Search for the cell housing the specified text and yield its [x, y] center coordinate. 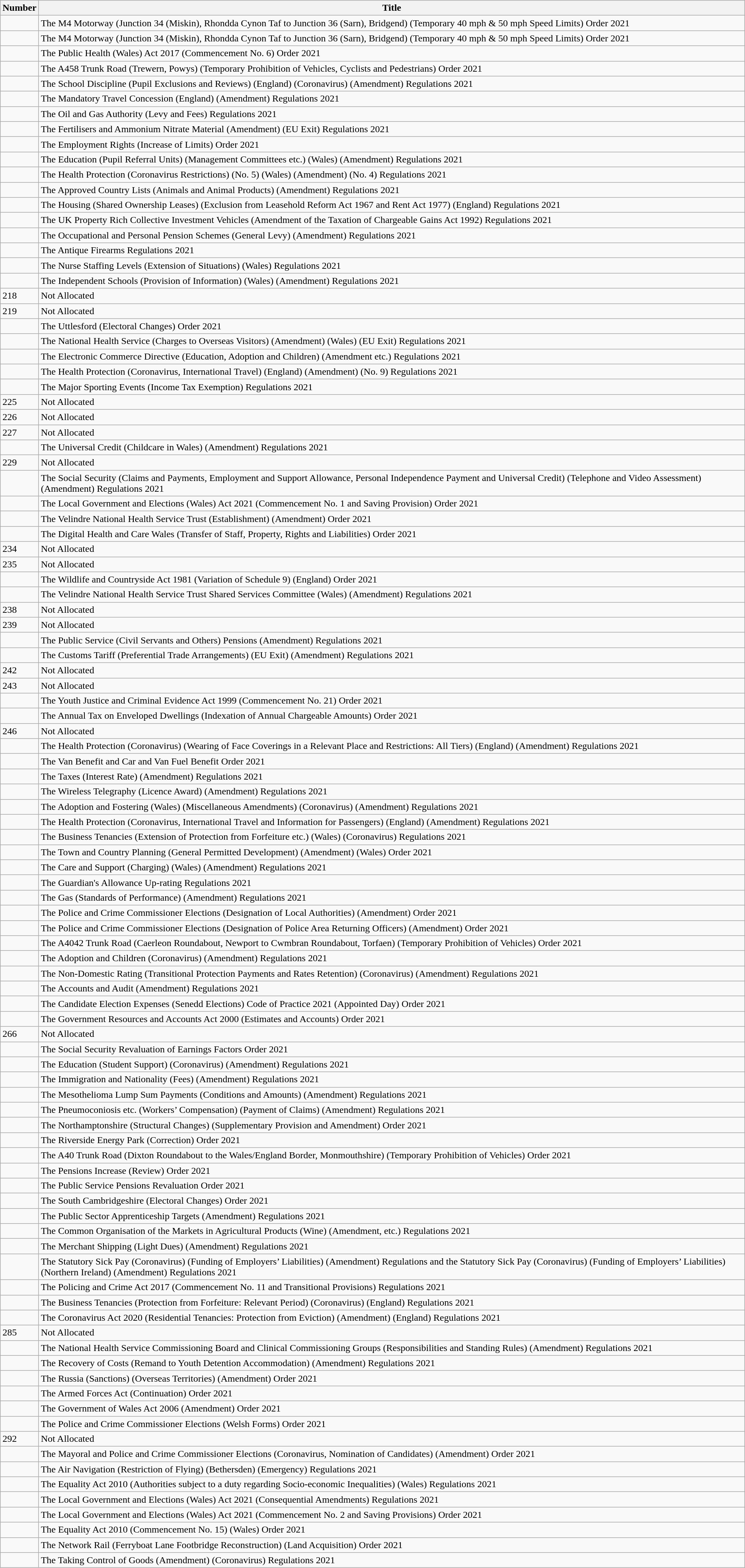
The Mandatory Travel Concession (England) (Amendment) Regulations 2021 [392, 99]
The National Health Service Commissioning Board and Clinical Commissioning Groups (Responsibilities and Standing Rules) (Amendment) Regulations 2021 [392, 1348]
The Uttlesford (Electoral Changes) Order 2021 [392, 326]
The Approved Country Lists (Animals and Animal Products) (Amendment) Regulations 2021 [392, 190]
The Recovery of Costs (Remand to Youth Detention Accommodation) (Amendment) Regulations 2021 [392, 1363]
234 [20, 549]
219 [20, 311]
The Police and Crime Commissioner Elections (Welsh Forms) Order 2021 [392, 1423]
266 [20, 1034]
The Business Tenancies (Extension of Protection from Forfeiture etc.) (Wales) (Coronavirus) Regulations 2021 [392, 837]
The Business Tenancies (Protection from Forfeiture: Relevant Period) (Coronavirus) (England) Regulations 2021 [392, 1302]
The Adoption and Fostering (Wales) (Miscellaneous Amendments) (Coronavirus) (Amendment) Regulations 2021 [392, 807]
The Education (Pupil Referral Units) (Management Committees etc.) (Wales) (Amendment) Regulations 2021 [392, 159]
218 [20, 296]
The Care and Support (Charging) (Wales) (Amendment) Regulations 2021 [392, 867]
225 [20, 402]
The Merchant Shipping (Light Dues) (Amendment) Regulations 2021 [392, 1246]
229 [20, 463]
The Van Benefit and Car and Van Fuel Benefit Order 2021 [392, 761]
The Health Protection (Coronavirus, International Travel) (England) (Amendment) (No. 9) Regulations 2021 [392, 371]
The Gas (Standards of Performance) (Amendment) Regulations 2021 [392, 897]
The Coronavirus Act 2020 (Residential Tenancies: Protection from Eviction) (Amendment) (England) Regulations 2021 [392, 1318]
The Taking Control of Goods (Amendment) (Coronavirus) Regulations 2021 [392, 1560]
The Employment Rights (Increase of Limits) Order 2021 [392, 144]
The Town and Country Planning (General Permitted Development) (Amendment) (Wales) Order 2021 [392, 852]
The Public Service (Civil Servants and Others) Pensions (Amendment) Regulations 2021 [392, 640]
Title [392, 8]
The Nurse Staffing Levels (Extension of Situations) (Wales) Regulations 2021 [392, 266]
285 [20, 1333]
The Education (Student Support) (Coronavirus) (Amendment) Regulations 2021 [392, 1064]
The Social Security Revaluation of Earnings Factors Order 2021 [392, 1049]
The Air Navigation (Restriction of Flying) (Bethersden) (Emergency) Regulations 2021 [392, 1469]
The Pensions Increase (Review) Order 2021 [392, 1170]
The Policing and Crime Act 2017 (Commencement No. 11 and Transitional Provisions) Regulations 2021 [392, 1287]
The Pneumoconiosis etc. (Workers’ Compensation) (Payment of Claims) (Amendment) Regulations 2021 [392, 1110]
The Fertilisers and Ammonium Nitrate Material (Amendment) (EU Exit) Regulations 2021 [392, 129]
246 [20, 731]
The Government of Wales Act 2006 (Amendment) Order 2021 [392, 1408]
The A4042 Trunk Road (Caerleon Roundabout, Newport to Cwmbran Roundabout, Torfaen) (Temporary Prohibition of Vehicles) Order 2021 [392, 943]
The Wireless Telegraphy (Licence Award) (Amendment) Regulations 2021 [392, 792]
226 [20, 417]
The Oil and Gas Authority (Levy and Fees) Regulations 2021 [392, 114]
The Taxes (Interest Rate) (Amendment) Regulations 2021 [392, 776]
The Northamptonshire (Structural Changes) (Supplementary Provision and Amendment) Order 2021 [392, 1125]
The Universal Credit (Childcare in Wales) (Amendment) Regulations 2021 [392, 448]
292 [20, 1439]
The Public Sector Apprenticeship Targets (Amendment) Regulations 2021 [392, 1216]
The Customs Tariff (Preferential Trade Arrangements) (EU Exit) (Amendment) Regulations 2021 [392, 655]
The A458 Trunk Road (Trewern, Powys) (Temporary Prohibition of Vehicles, Cyclists and Pedestrians) Order 2021 [392, 68]
The Youth Justice and Criminal Evidence Act 1999 (Commencement No. 21) Order 2021 [392, 701]
The Immigration and Nationality (Fees) (Amendment) Regulations 2021 [392, 1079]
The UK Property Rich Collective Investment Vehicles (Amendment of the Taxation of Chargeable Gains Act 1992) Regulations 2021 [392, 220]
The National Health Service (Charges to Overseas Visitors) (Amendment) (Wales) (EU Exit) Regulations 2021 [392, 341]
The Antique Firearms Regulations 2021 [392, 250]
The Local Government and Elections (Wales) Act 2021 (Commencement No. 1 and Saving Provision) Order 2021 [392, 504]
The Housing (Shared Ownership Leases) (Exclusion from Leasehold Reform Act 1967 and Rent Act 1977) (England) Regulations 2021 [392, 205]
The Health Protection (Coronavirus Restrictions) (No. 5) (Wales) (Amendment) (No. 4) Regulations 2021 [392, 174]
The School Discipline (Pupil Exclusions and Reviews) (England) (Coronavirus) (Amendment) Regulations 2021 [392, 84]
The Occupational and Personal Pension Schemes (General Levy) (Amendment) Regulations 2021 [392, 235]
The Public Health (Wales) Act 2017 (Commencement No. 6) Order 2021 [392, 53]
The Government Resources and Accounts Act 2000 (Estimates and Accounts) Order 2021 [392, 1019]
The Non-Domestic Rating (Transitional Protection Payments and Rates Retention) (Coronavirus) (Amendment) Regulations 2021 [392, 974]
The Mayoral and Police and Crime Commissioner Elections (Coronavirus, Nomination of Candidates) (Amendment) Order 2021 [392, 1454]
The Accounts and Audit (Amendment) Regulations 2021 [392, 989]
227 [20, 432]
235 [20, 564]
The Health Protection (Coronavirus, International Travel and Information for Passengers) (England) (Amendment) Regulations 2021 [392, 822]
The Equality Act 2010 (Authorities subject to a duty regarding Socio-economic Inequalities) (Wales) Regulations 2021 [392, 1484]
The Electronic Commerce Directive (Education, Adoption and Children) (Amendment etc.) Regulations 2021 [392, 356]
242 [20, 670]
The Adoption and Children (Coronavirus) (Amendment) Regulations 2021 [392, 958]
The South Cambridgeshire (Electoral Changes) Order 2021 [392, 1201]
The Candidate Election Expenses (Senedd Elections) Code of Practice 2021 (Appointed Day) Order 2021 [392, 1004]
243 [20, 685]
The Russia (Sanctions) (Overseas Territories) (Amendment) Order 2021 [392, 1378]
The Riverside Energy Park (Correction) Order 2021 [392, 1140]
The Police and Crime Commissioner Elections (Designation of Local Authorities) (Amendment) Order 2021 [392, 913]
The Digital Health and Care Wales (Transfer of Staff, Property, Rights and Liabilities) Order 2021 [392, 534]
The Guardian's Allowance Up-rating Regulations 2021 [392, 882]
The Velindre National Health Service Trust Shared Services Committee (Wales) (Amendment) Regulations 2021 [392, 594]
The Local Government and Elections (Wales) Act 2021 (Commencement No. 2 and Saving Provisions) Order 2021 [392, 1515]
The Annual Tax on Enveloped Dwellings (Indexation of Annual Chargeable Amounts) Order 2021 [392, 716]
The Equality Act 2010 (Commencement No. 15) (Wales) Order 2021 [392, 1530]
Number [20, 8]
238 [20, 610]
The Armed Forces Act (Continuation) Order 2021 [392, 1393]
The Major Sporting Events (Income Tax Exemption) Regulations 2021 [392, 387]
The Public Service Pensions Revaluation Order 2021 [392, 1186]
239 [20, 625]
The Network Rail (Ferryboat Lane Footbridge Reconstruction) (Land Acquisition) Order 2021 [392, 1545]
The Independent Schools (Provision of Information) (Wales) (Amendment) Regulations 2021 [392, 281]
The Common Organisation of the Markets in Agricultural Products (Wine) (Amendment, etc.) Regulations 2021 [392, 1231]
The A40 Trunk Road (Dixton Roundabout to the Wales/England Border, Monmouthshire) (Temporary Prohibition of Vehicles) Order 2021 [392, 1155]
The Police and Crime Commissioner Elections (Designation of Police Area Returning Officers) (Amendment) Order 2021 [392, 928]
The Wildlife and Countryside Act 1981 (Variation of Schedule 9) (England) Order 2021 [392, 579]
The Velindre National Health Service Trust (Establishment) (Amendment) Order 2021 [392, 519]
The Mesothelioma Lump Sum Payments (Conditions and Amounts) (Amendment) Regulations 2021 [392, 1095]
The Local Government and Elections (Wales) Act 2021 (Consequential Amendments) Regulations 2021 [392, 1500]
